Find where the given text appears and provide that cell's center as (x, y) coordinate. 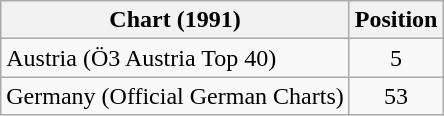
5 (396, 58)
53 (396, 96)
Austria (Ö3 Austria Top 40) (175, 58)
Chart (1991) (175, 20)
Germany (Official German Charts) (175, 96)
Position (396, 20)
